Pinpoint the cell where the given text exists, returning its [x, y] midpoint coordinate. 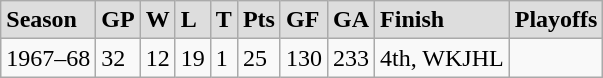
19 [192, 58]
L [192, 20]
GF [304, 20]
130 [304, 58]
GA [352, 20]
32 [118, 58]
1967–68 [48, 58]
Playoffs [556, 20]
GP [118, 20]
T [224, 20]
25 [258, 58]
1 [224, 58]
Season [48, 20]
Finish [442, 20]
W [158, 20]
Pts [258, 20]
4th, WKJHL [442, 58]
233 [352, 58]
12 [158, 58]
